Pinpoint the cell where the given text exists, returning its (x, y) midpoint coordinate. 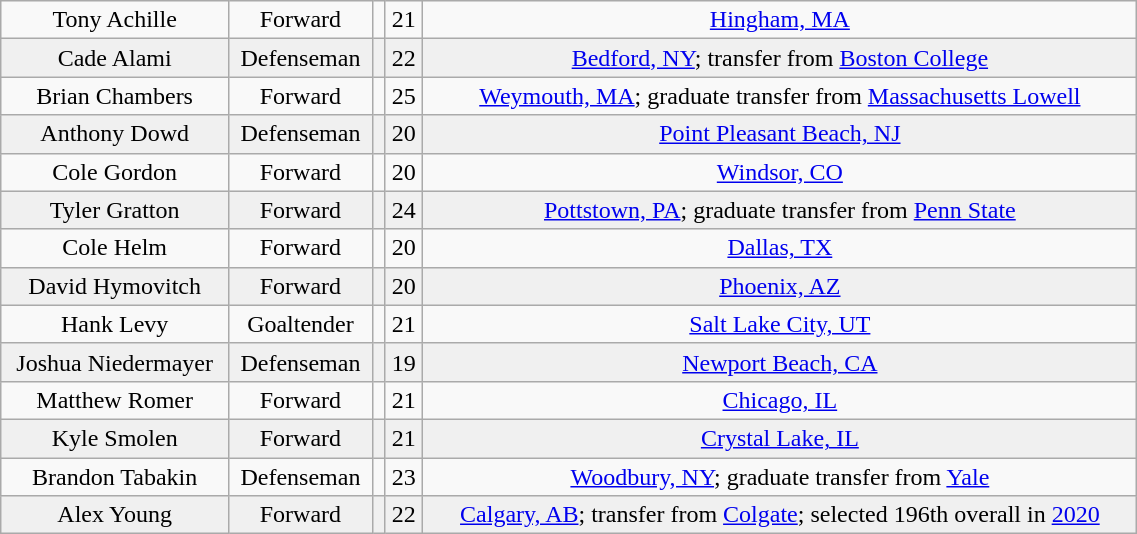
Pottstown, PA; graduate transfer from Penn State (780, 210)
Phoenix, AZ (780, 286)
Point Pleasant Beach, NJ (780, 134)
Brian Chambers (115, 96)
Bedford, NY; transfer from Boston College (780, 58)
Joshua Niedermayer (115, 362)
Hingham, MA (780, 20)
Tony Achille (115, 20)
25 (403, 96)
Kyle Smolen (115, 438)
23 (403, 477)
24 (403, 210)
Alex Young (115, 515)
Dallas, TX (780, 248)
Calgary, AB; transfer from Colgate; selected 196th overall in 2020 (780, 515)
Newport Beach, CA (780, 362)
David Hymovitch (115, 286)
Crystal Lake, IL (780, 438)
19 (403, 362)
Goaltender (301, 324)
Hank Levy (115, 324)
Cole Gordon (115, 172)
Cole Helm (115, 248)
Cade Alami (115, 58)
Chicago, IL (780, 400)
Salt Lake City, UT (780, 324)
Woodbury, NY; graduate transfer from Yale (780, 477)
Brandon Tabakin (115, 477)
Weymouth, MA; graduate transfer from Massachusetts Lowell (780, 96)
Matthew Romer (115, 400)
Anthony Dowd (115, 134)
Windsor, CO (780, 172)
Tyler Gratton (115, 210)
